Identify which cell holds the provided text, then report its [X, Y] central coordinate. 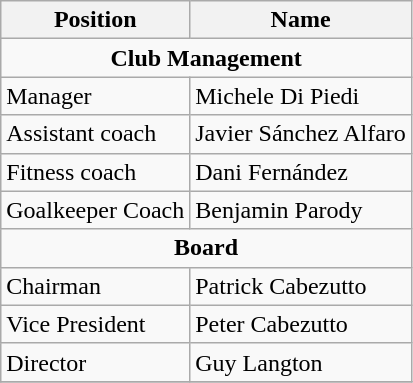
Club Management [206, 58]
Javier Sánchez Alfaro [301, 134]
Benjamin Parody [301, 210]
Board [206, 248]
Position [96, 20]
Patrick Cabezutto [301, 286]
Dani Fernández [301, 172]
Assistant coach [96, 134]
Goalkeeper Coach [96, 210]
Peter Cabezutto [301, 324]
Director [96, 362]
Guy Langton [301, 362]
Manager [96, 96]
Vice President [96, 324]
Chairman [96, 286]
Name [301, 20]
Fitness coach [96, 172]
Michele Di Piedi [301, 96]
